Locate the cell with the specified text and output its [X, Y] center coordinate. 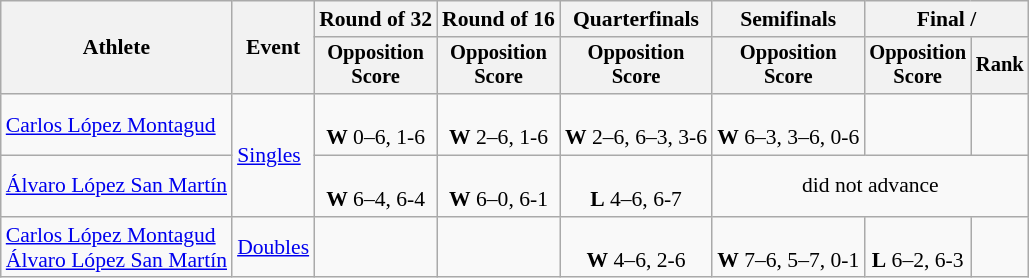
Semifinals [788, 19]
Event [273, 48]
Rank [1000, 66]
Doubles [273, 248]
Álvaro López San Martín [116, 186]
W 2–6, 1-6 [498, 124]
L 4–6, 6-7 [636, 186]
did not advance [870, 186]
Quarterfinals [636, 19]
W 6–0, 6-1 [498, 186]
L 6–2, 6-3 [918, 248]
W 2–6, 6–3, 3-6 [636, 124]
W 4–6, 2-6 [636, 248]
Round of 16 [498, 19]
W 7–6, 5–7, 0-1 [788, 248]
W 6–3, 3–6, 0-6 [788, 124]
Carlos López MontagudÁlvaro López San Martín [116, 248]
Athlete [116, 48]
Singles [273, 155]
W 0–6, 1-6 [376, 124]
W 6–4, 6-4 [376, 186]
Carlos López Montagud [116, 124]
Final / [946, 19]
Round of 32 [376, 19]
